Pinpoint the cell where the given text exists, returning its [x, y] midpoint coordinate. 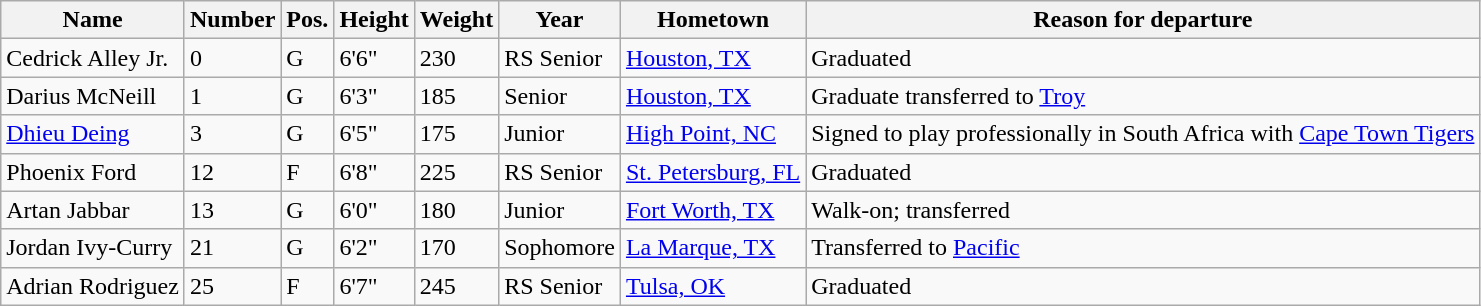
6'0" [374, 210]
Dhieu Deing [93, 134]
Senior [560, 96]
175 [456, 134]
6'3" [374, 96]
180 [456, 210]
Signed to play professionally in South Africa with Cape Town Tigers [1143, 134]
6'6" [374, 58]
St. Petersburg, FL [712, 172]
Graduate transferred to Troy [1143, 96]
Phoenix Ford [93, 172]
185 [456, 96]
225 [456, 172]
Jordan Ivy-Curry [93, 248]
La Marque, TX [712, 248]
0 [232, 58]
1 [232, 96]
3 [232, 134]
6'2" [374, 248]
230 [456, 58]
Reason for departure [1143, 20]
Adrian Rodriguez [93, 286]
Walk-on; transferred [1143, 210]
6'5" [374, 134]
Artan Jabbar [93, 210]
Transferred to Pacific [1143, 248]
Tulsa, OK [712, 286]
12 [232, 172]
Sophomore [560, 248]
245 [456, 286]
13 [232, 210]
Weight [456, 20]
Hometown [712, 20]
Number [232, 20]
Fort Worth, TX [712, 210]
6'7" [374, 286]
21 [232, 248]
Darius McNeill [93, 96]
170 [456, 248]
High Point, NC [712, 134]
Height [374, 20]
Year [560, 20]
Pos. [308, 20]
Name [93, 20]
25 [232, 286]
6'8" [374, 172]
Cedrick Alley Jr. [93, 58]
